For the text-containing cell, return its midpoint in (X, Y) coordinate format. 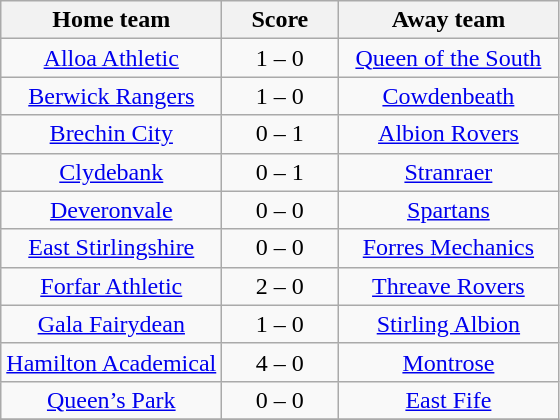
Brechin City (112, 134)
Home team (112, 20)
Score (280, 20)
Queen of the South (448, 58)
East Stirlingshire (112, 248)
Gala Fairydean (112, 324)
Clydebank (112, 172)
Alloa Athletic (112, 58)
Spartans (448, 210)
Hamilton Academical (112, 362)
Albion Rovers (448, 134)
Forres Mechanics (448, 248)
2 – 0 (280, 286)
Cowdenbeath (448, 96)
Deveronvale (112, 210)
4 – 0 (280, 362)
Threave Rovers (448, 286)
Forfar Athletic (112, 286)
Away team (448, 20)
Berwick Rangers (112, 96)
Stirling Albion (448, 324)
Stranraer (448, 172)
Montrose (448, 362)
Queen’s Park (112, 400)
East Fife (448, 400)
